Capture the cell that displays the provided text and extract its [X, Y] central coordinate. 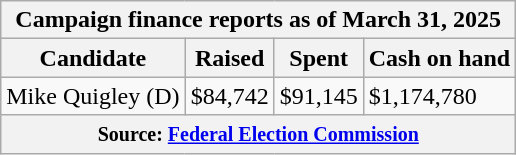
Candidate [93, 58]
$1,174,780 [439, 96]
Raised [230, 58]
Source: Federal Election Commission [258, 134]
$91,145 [318, 96]
Cash on hand [439, 58]
Spent [318, 58]
Campaign finance reports as of March 31, 2025 [258, 20]
Mike Quigley (D) [93, 96]
$84,742 [230, 96]
